Detect which cell encompasses the target text, then output its [x, y] center coordinate. 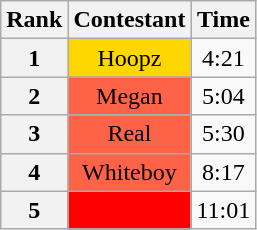
5:30 [224, 134]
Megan [130, 96]
Rank [34, 20]
Whiteboy [130, 172]
2 [34, 96]
11:01 [224, 210]
3 [34, 134]
Real [130, 134]
4 [34, 172]
8:17 [224, 172]
1 [34, 58]
5:04 [224, 96]
4:21 [224, 58]
Time [224, 20]
Contestant [130, 20]
Hoopz [130, 58]
5 [34, 210]
